Extract the [X, Y] coordinate from the center of the cell holding the provided text.  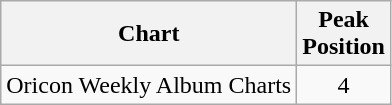
4 [344, 85]
Chart [149, 34]
PeakPosition [344, 34]
Oricon Weekly Album Charts [149, 85]
